Return [x, y] of the center of cell containing provided text 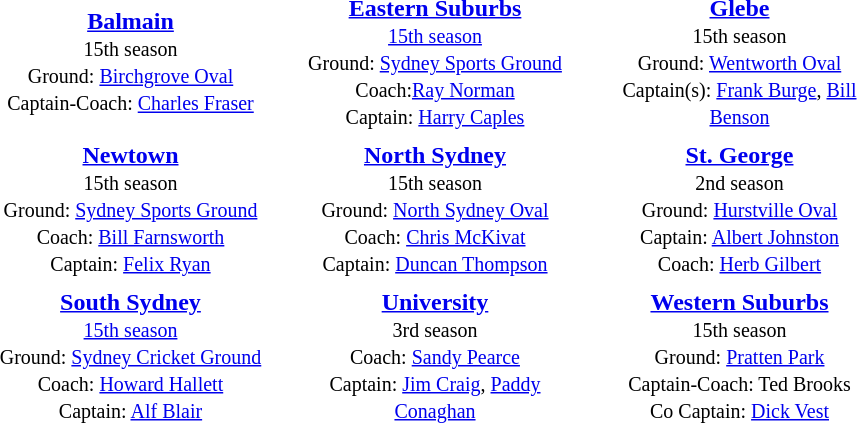
North Sydney15th seasonGround: North Sydney OvalCoach: Chris McKivatCaptain: Duncan Thompson [435, 209]
